Identify which cell holds the provided text, then report its (x, y) central coordinate. 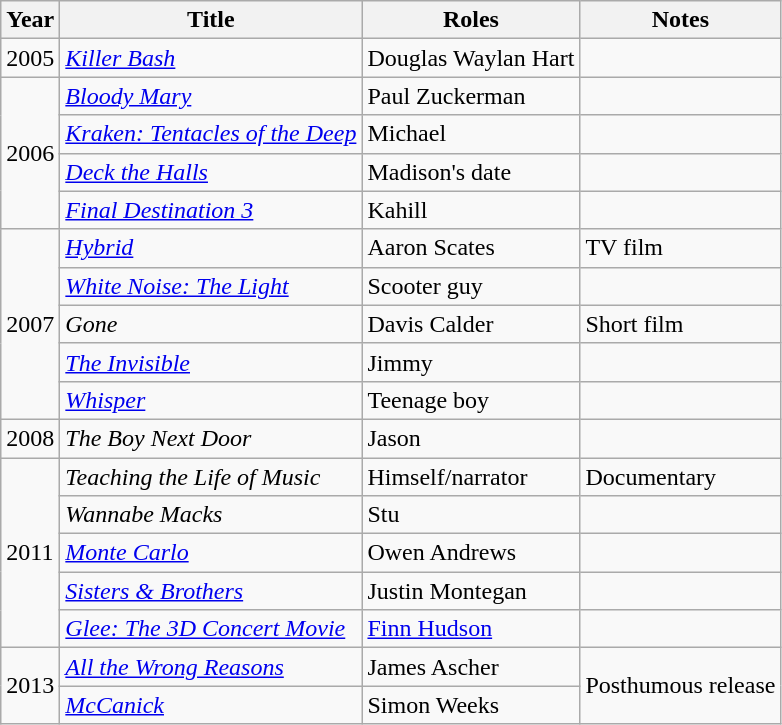
Jimmy (471, 362)
2008 (30, 438)
Wannabe Macks (211, 515)
Year (30, 20)
Owen Andrews (471, 553)
Douglas Waylan Hart (471, 58)
Jason (471, 438)
Justin Montegan (471, 591)
Glee: The 3D Concert Movie (211, 629)
Deck the Halls (211, 172)
Notes (680, 20)
Gone (211, 324)
2005 (30, 58)
Scooter guy (471, 286)
Bloody Mary (211, 96)
Whisper (211, 400)
Finn Hudson (471, 629)
Michael (471, 134)
McCanick (211, 705)
Monte Carlo (211, 553)
Killer Bash (211, 58)
2006 (30, 153)
Roles (471, 20)
Teenage boy (471, 400)
Posthumous release (680, 686)
Madison's date (471, 172)
2013 (30, 686)
Davis Calder (471, 324)
The Boy Next Door (211, 438)
Paul Zuckerman (471, 96)
Sisters & Brothers (211, 591)
James Ascher (471, 667)
Himself/narrator (471, 477)
Kraken: Tentacles of the Deep (211, 134)
Short film (680, 324)
White Noise: The Light (211, 286)
Teaching the Life of Music (211, 477)
Stu (471, 515)
The Invisible (211, 362)
Documentary (680, 477)
2011 (30, 553)
Simon Weeks (471, 705)
Hybrid (211, 248)
2007 (30, 324)
Final Destination 3 (211, 210)
All the Wrong Reasons (211, 667)
TV film (680, 248)
Aaron Scates (471, 248)
Title (211, 20)
Kahill (471, 210)
